Scan for the cell matching the given text and deliver its (X, Y) coordinate at center. 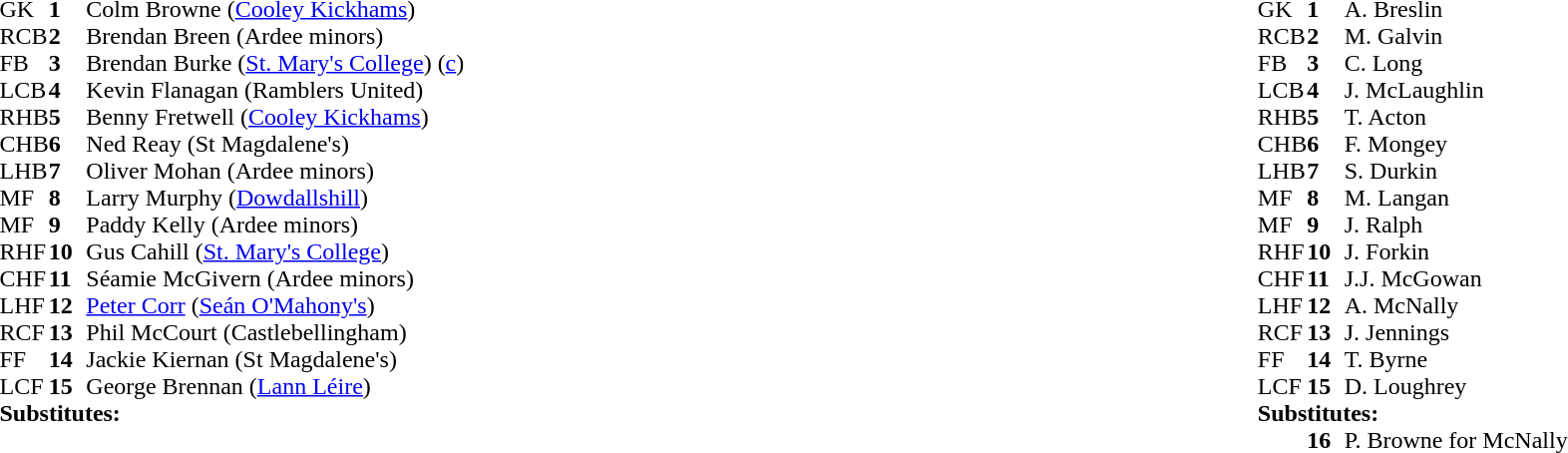
Brendan Burke (St. Mary's College) (c) (275, 64)
Paddy Kelly (Ardee minors) (275, 226)
D. Loughrey (1456, 387)
F. Mongey (1456, 144)
Kevin Flanagan (Ramblers United) (275, 90)
J. McLaughlin (1456, 90)
Séamie McGivern (Ardee minors) (275, 279)
C. Long (1456, 64)
A. McNally (1456, 305)
Oliver Mohan (Ardee minors) (275, 172)
T. Byrne (1456, 359)
Peter Corr (Seán O'Mahony's) (275, 305)
J.J. McGowan (1456, 279)
J. Ralph (1456, 226)
T. Acton (1456, 118)
J. Forkin (1456, 251)
Brendan Breen (Ardee minors) (275, 36)
Jackie Kiernan (St Magdalene's) (275, 359)
J. Jennings (1456, 333)
M. Galvin (1456, 36)
Benny Fretwell (Cooley Kickhams) (275, 118)
Larry Murphy (Dowdallshill) (275, 198)
George Brennan (Lann Léire) (275, 387)
Gus Cahill (St. Mary's College) (275, 251)
M. Langan (1456, 198)
S. Durkin (1456, 172)
Phil McCourt (Castlebellingham) (275, 333)
Ned Reay (St Magdalene's) (275, 144)
